Identify which cell holds the provided text, then report its (x, y) central coordinate. 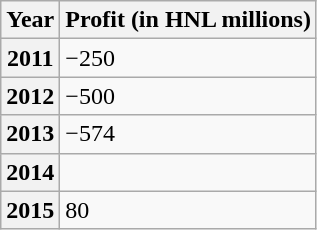
2011 (30, 58)
Year (30, 20)
2013 (30, 134)
Profit (in HNL millions) (188, 20)
2012 (30, 96)
2014 (30, 172)
−574 (188, 134)
−500 (188, 96)
−250 (188, 58)
80 (188, 210)
2015 (30, 210)
